Capture the cell that displays the provided text and extract its (x, y) central coordinate. 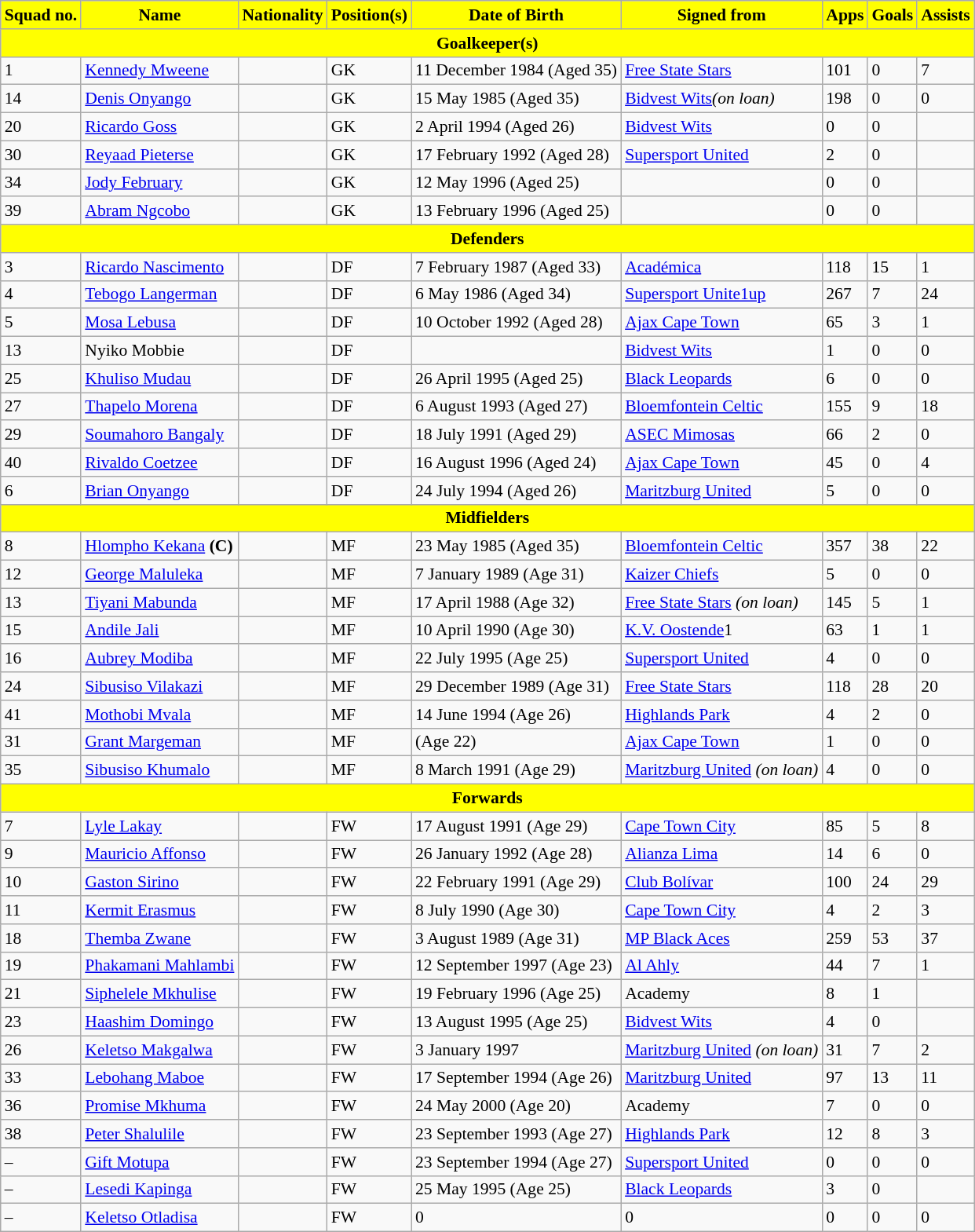
Goals (892, 15)
Nationality (283, 15)
Académica (721, 267)
Thapelo Morena (159, 407)
Peter Shalulile (159, 1134)
17 February 1992 (Aged 28) (517, 155)
41 (41, 715)
8 March 1991 (Age 29) (517, 770)
100 (845, 883)
Sibusiso Vilakazi (159, 686)
Supersport Unite1up (721, 294)
145 (845, 602)
22 July 1995 (Age 25) (517, 659)
MP Black Aces (721, 938)
Kermit Erasmus (159, 910)
28 (892, 686)
George Maluleka (159, 575)
37 (945, 938)
Forwards (487, 799)
Denis Onyango (159, 99)
25 May 1995 (Age 25) (517, 1190)
22 (945, 547)
8 July 1990 (Age 30) (517, 910)
Goalkeeper(s) (487, 43)
(Age 22) (517, 742)
23 May 1985 (Aged 35) (517, 547)
Tiyani Mabunda (159, 602)
10 (41, 883)
Gaston Sirino (159, 883)
Lyle Lakay (159, 826)
Mauricio Affonso (159, 854)
K.V. Oostende1 (721, 631)
23 (41, 1022)
Ricardo Goss (159, 127)
Abram Ngcobo (159, 211)
Defenders (487, 239)
12 September 1997 (Age 23) (517, 966)
Sibusiso Khumalo (159, 770)
26 January 1992 (Age 28) (517, 854)
16 August 1996 (Aged 24) (517, 462)
Signed from (721, 15)
Brian Onyango (159, 491)
259 (845, 938)
13 February 1996 (Aged 25) (517, 211)
155 (845, 407)
26 (41, 1050)
29 December 1989 (Age 31) (517, 686)
Hlompho Kekana (C) (159, 547)
ASEC Mimosas (721, 435)
21 (41, 994)
11 December 1984 (Aged 35) (517, 71)
25 (41, 378)
19 February 1996 (Age 25) (517, 994)
Position(s) (369, 15)
Nyiko Mobbie (159, 351)
33 (41, 1078)
3 August 1989 (Age 31) (517, 938)
30 (41, 155)
6 May 1986 (Aged 34) (517, 294)
44 (845, 966)
26 April 1995 (Aged 25) (517, 378)
7 January 1989 (Age 31) (517, 575)
13 August 1995 (Age 25) (517, 1022)
7 February 1987 (Aged 33) (517, 267)
40 (41, 462)
36 (41, 1106)
Club Bolívar (721, 883)
Alianza Lima (721, 854)
357 (845, 547)
22 February 1991 (Age 29) (517, 883)
Gift Motupa (159, 1162)
3 January 1997 (517, 1050)
Kaizer Chiefs (721, 575)
2 April 1994 (Aged 26) (517, 127)
35 (41, 770)
19 (41, 966)
Phakamani Mahlambi (159, 966)
17 August 1991 (Age 29) (517, 826)
Date of Birth (517, 15)
Kennedy Mweene (159, 71)
267 (845, 294)
Aubrey Modiba (159, 659)
65 (845, 323)
Midfielders (487, 518)
34 (41, 183)
Haashim Domingo (159, 1022)
Andile Jali (159, 631)
97 (845, 1078)
12 May 1996 (Aged 25) (517, 183)
198 (845, 99)
10 April 1990 (Age 30) (517, 631)
23 September 1994 (Age 27) (517, 1162)
39 (41, 211)
Al Ahly (721, 966)
Jody February (159, 183)
Tebogo Langerman (159, 294)
Name (159, 15)
63 (845, 631)
Siphelele Mkhulise (159, 994)
Mothobi Mvala (159, 715)
Grant Margeman (159, 742)
66 (845, 435)
10 October 1992 (Aged 28) (517, 323)
24 July 1994 (Aged 26) (517, 491)
Mosa Lebusa (159, 323)
Free State Stars (on loan) (721, 602)
Bidvest Wits(on loan) (721, 99)
Keletso Makgalwa (159, 1050)
Lebohang Maboe (159, 1078)
16 (41, 659)
Keletso Otladisa (159, 1218)
Promise Mkhuma (159, 1106)
101 (845, 71)
18 July 1991 (Aged 29) (517, 435)
Khuliso Mudau (159, 378)
Ricardo Nascimento (159, 267)
Reyaad Pieterse (159, 155)
24 May 2000 (Age 20) (517, 1106)
15 May 1985 (Aged 35) (517, 99)
17 September 1994 (Age 26) (517, 1078)
Apps (845, 15)
53 (892, 938)
Squad no. (41, 15)
Lesedi Kapinga (159, 1190)
Assists (945, 15)
Soumahoro Bangaly (159, 435)
Rivaldo Coetzee (159, 462)
85 (845, 826)
6 August 1993 (Aged 27) (517, 407)
45 (845, 462)
23 September 1993 (Age 27) (517, 1134)
Themba Zwane (159, 938)
14 June 1994 (Age 26) (517, 715)
17 April 1988 (Age 32) (517, 602)
27 (41, 407)
